Capture the cell that displays the provided text and extract its [X, Y] central coordinate. 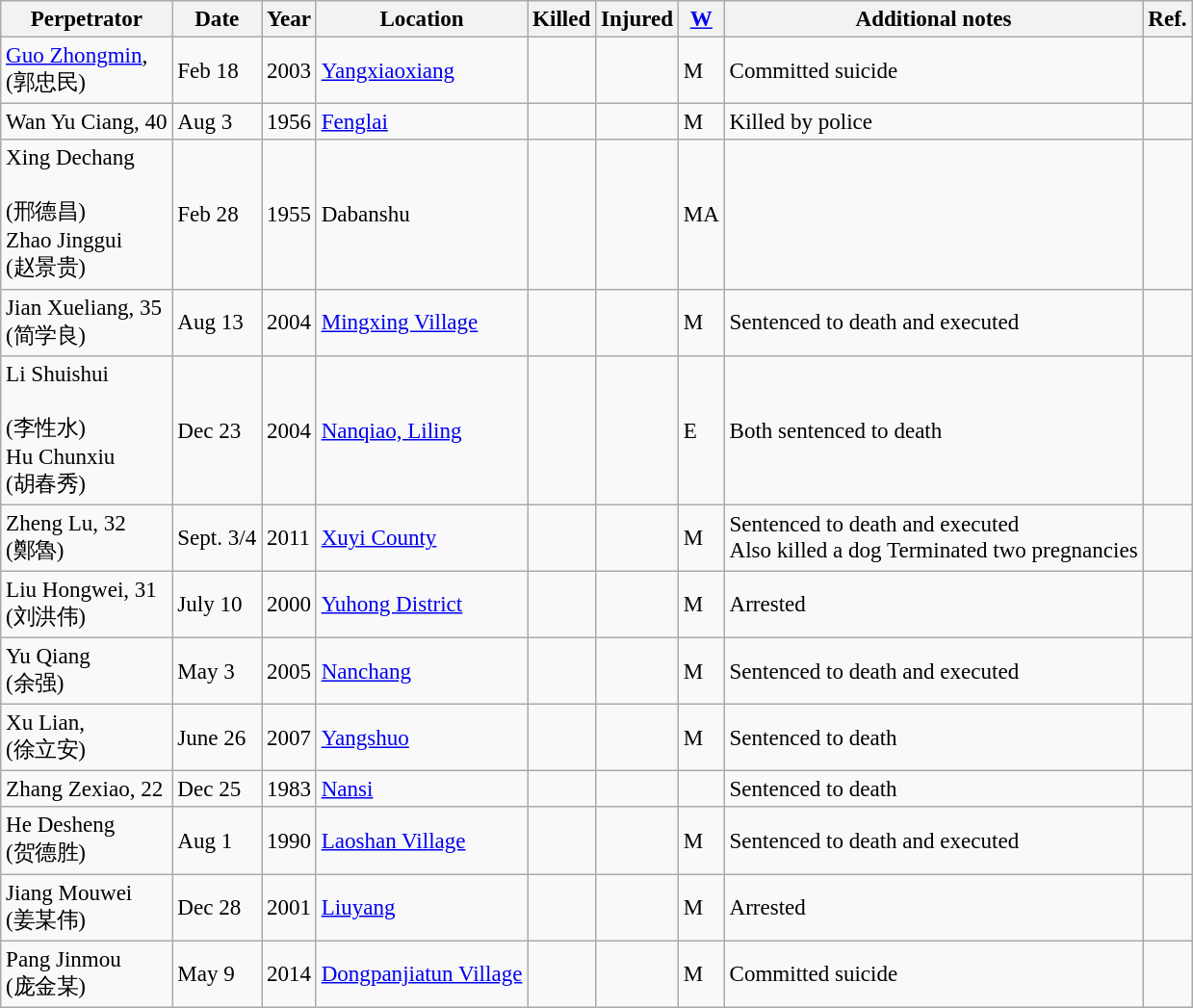
1990 [289, 841]
Fenglai [422, 122]
2003 [289, 71]
Injured [637, 19]
1983 [289, 789]
Yu Qiang(余强) [87, 672]
Yuhong District [422, 605]
Nanqiao, Liling [422, 431]
Sentenced to death and executedAlso killed a dog Terminated two pregnancies [934, 537]
Zheng Lu, 32(鄭魯) [87, 537]
Xuyi County [422, 537]
E [701, 431]
May 9 [218, 974]
Zhang Zexiao, 22 [87, 789]
Guo Zhongmin, (郭忠民) [87, 71]
Laoshan Village [422, 841]
Mingxing Village [422, 322]
Xing Dechang(邢德昌) Zhao Jinggui (赵景贵) [87, 216]
Xu Lian, (徐立安) [87, 737]
Perpetrator [87, 19]
Aug 3 [218, 122]
July 10 [218, 605]
Yangxiaoxiang [422, 71]
Feb 28 [218, 216]
Liu Hongwei, 31(刘洪伟) [87, 605]
2001 [289, 907]
Date [218, 19]
Dec 28 [218, 907]
Location [422, 19]
2005 [289, 672]
Aug 13 [218, 322]
Jiang Mouwei(姜某伟) [87, 907]
Yangshuo [422, 737]
Jian Xueliang, 35(简学良) [87, 322]
Nansi [422, 789]
He Desheng(贺德胜) [87, 841]
Nanchang [422, 672]
Wan Yu Ciang, 40 [87, 122]
Additional notes [934, 19]
June 26 [218, 737]
Li Shuishui(李性水) Hu Chunxiu (胡春秀) [87, 431]
Killed [562, 19]
MA [701, 216]
2007 [289, 737]
Pang Jinmou(庞金某) [87, 974]
Liuyang [422, 907]
Dec 23 [218, 431]
Ref. [1167, 19]
2000 [289, 605]
1956 [289, 122]
Dabanshu [422, 216]
Sept. 3/4 [218, 537]
Dec 25 [218, 789]
Dongpanjiatun Village [422, 974]
1955 [289, 216]
Feb 18 [218, 71]
Killed by police [934, 122]
2011 [289, 537]
Year [289, 19]
2014 [289, 974]
May 3 [218, 672]
Aug 1 [218, 841]
Both sentenced to death [934, 431]
W [701, 19]
